For the text-containing cell, return its midpoint in [x, y] coordinate format. 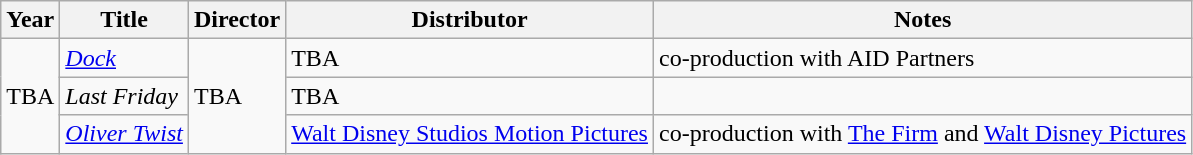
Director [236, 20]
Walt Disney Studios Motion Pictures [470, 134]
co-production with The Firm and Walt Disney Pictures [922, 134]
Title [124, 20]
Oliver Twist [124, 134]
Notes [922, 20]
Year [30, 20]
Dock [124, 58]
Last Friday [124, 96]
co-production with AID Partners [922, 58]
Distributor [470, 20]
